Return (x, y) of the center of cell containing provided text 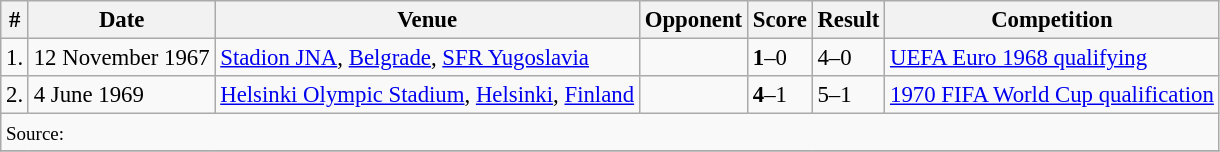
Stadion JNA, Belgrade, SFR Yugoslavia (427, 58)
1. (15, 58)
12 November 1967 (121, 58)
1970 FIFA World Cup qualification (1052, 95)
5–1 (848, 95)
Result (848, 20)
4–0 (848, 58)
4–1 (780, 95)
Venue (427, 20)
Helsinki Olympic Stadium, Helsinki, Finland (427, 95)
1–0 (780, 58)
Competition (1052, 20)
2. (15, 95)
Opponent (693, 20)
UEFA Euro 1968 qualifying (1052, 58)
Date (121, 20)
4 June 1969 (121, 95)
Source: (610, 133)
# (15, 20)
Score (780, 20)
